For the text-containing cell, return its midpoint in (x, y) coordinate format. 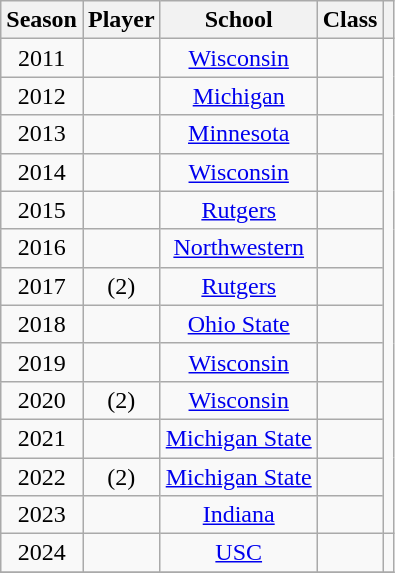
Ohio State (238, 324)
2024 (42, 553)
2014 (42, 172)
2016 (42, 248)
Season (42, 20)
Player (121, 20)
2018 (42, 324)
Northwestern (238, 248)
Michigan (238, 96)
2023 (42, 515)
Class (350, 20)
2021 (42, 438)
2019 (42, 362)
2012 (42, 96)
2011 (42, 58)
2017 (42, 286)
Indiana (238, 515)
School (238, 20)
2013 (42, 134)
USC (238, 553)
Minnesota (238, 134)
2015 (42, 210)
2022 (42, 477)
2020 (42, 400)
